From the cell containing the given text, extract its center point as (X, Y) coordinate. 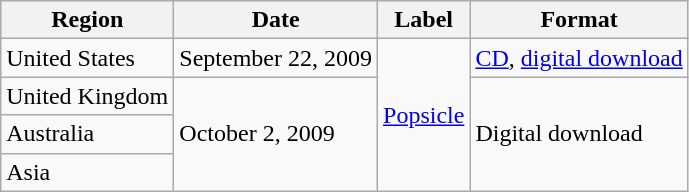
Asia (88, 172)
Region (88, 20)
United Kingdom (88, 96)
Popsicle (424, 115)
Australia (88, 134)
Format (579, 20)
CD, digital download (579, 58)
Digital download (579, 134)
Label (424, 20)
October 2, 2009 (276, 134)
Date (276, 20)
United States (88, 58)
September 22, 2009 (276, 58)
